Detect which cell encompasses the target text, then output its (X, Y) center coordinate. 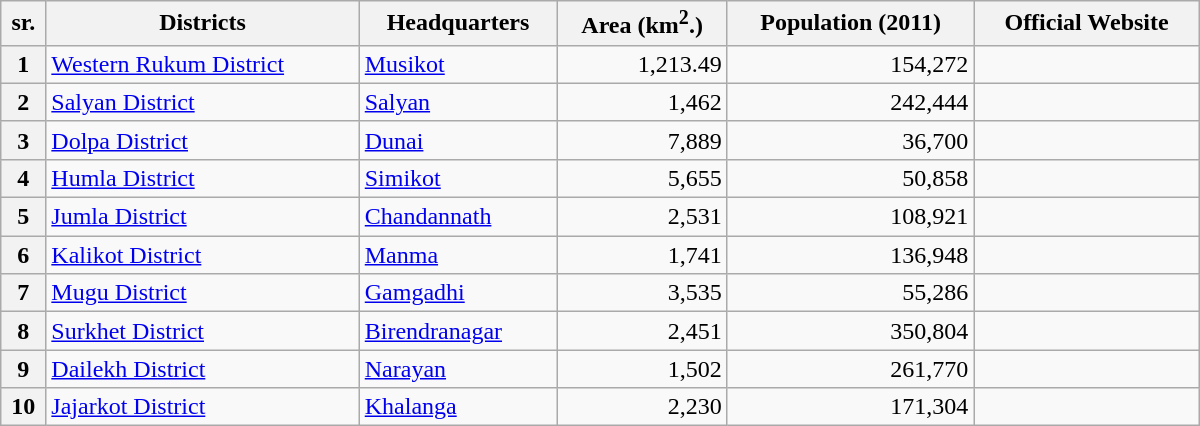
Western Rukum District (202, 64)
50,858 (850, 178)
Salyan District (202, 102)
55,286 (850, 293)
350,804 (850, 331)
3 (24, 140)
10 (24, 407)
2,451 (642, 331)
1,462 (642, 102)
4 (24, 178)
108,921 (850, 217)
3,535 (642, 293)
Birendranagar (458, 331)
Kalikot District (202, 255)
Area (km2.) (642, 24)
Chandannath (458, 217)
154,272 (850, 64)
2 (24, 102)
6 (24, 255)
1,741 (642, 255)
Population (2011) (850, 24)
sr. (24, 24)
Salyan (458, 102)
Dailekh District (202, 369)
Official Website (1086, 24)
Dolpa District (202, 140)
Musikot (458, 64)
Gamgadhi (458, 293)
5,655 (642, 178)
7 (24, 293)
1 (24, 64)
9 (24, 369)
136,948 (850, 255)
Headquarters (458, 24)
Jajarkot District (202, 407)
Districts (202, 24)
2,531 (642, 217)
7,889 (642, 140)
1,213.49 (642, 64)
Surkhet District (202, 331)
Dunai (458, 140)
242,444 (850, 102)
Narayan (458, 369)
171,304 (850, 407)
Simikot (458, 178)
Khalanga (458, 407)
Jumla District (202, 217)
8 (24, 331)
Mugu District (202, 293)
261,770 (850, 369)
Manma (458, 255)
36,700 (850, 140)
Humla District (202, 178)
1,502 (642, 369)
2,230 (642, 407)
5 (24, 217)
